Scan for the cell matching the given text and deliver its [X, Y] coordinate at center. 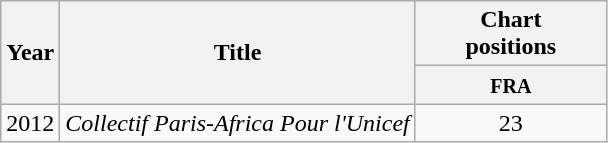
23 [510, 123]
Year [30, 52]
Collectif Paris-Africa Pour l'Unicef [238, 123]
2012 [30, 123]
Chart positions [510, 34]
FRA [510, 85]
Title [238, 52]
